Search for the cell housing the specified text and yield its (x, y) center coordinate. 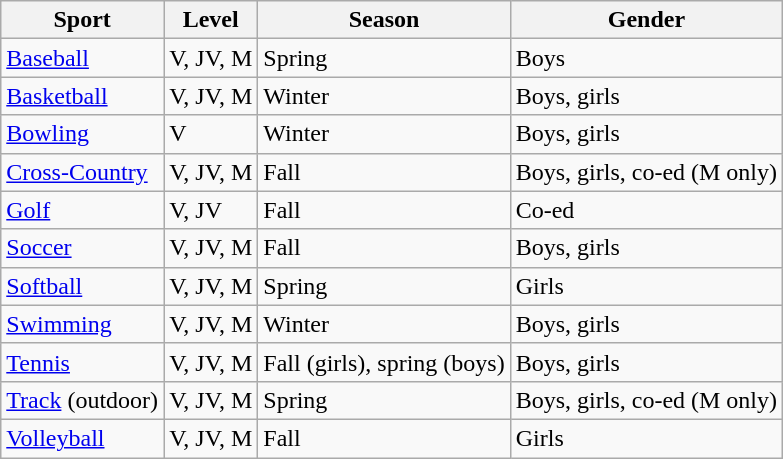
Baseball (82, 58)
Boys (646, 58)
Swimming (82, 324)
Softball (82, 286)
Co-ed (646, 210)
Level (211, 20)
Soccer (82, 248)
V (211, 134)
Fall (girls), spring (boys) (384, 362)
Cross-Country (82, 172)
Sport (82, 20)
Gender (646, 20)
Tennis (82, 362)
Track (outdoor) (82, 400)
Volleyball (82, 438)
Bowling (82, 134)
V, JV (211, 210)
Season (384, 20)
Basketball (82, 96)
Golf (82, 210)
